Return (x, y) of the center of cell containing provided text 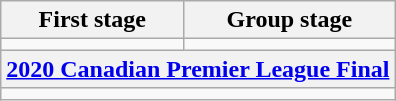
2020 Canadian Premier League Final (198, 69)
First stage (92, 20)
Group stage (290, 20)
